Locate the cell with the specified text and output its [x, y] center coordinate. 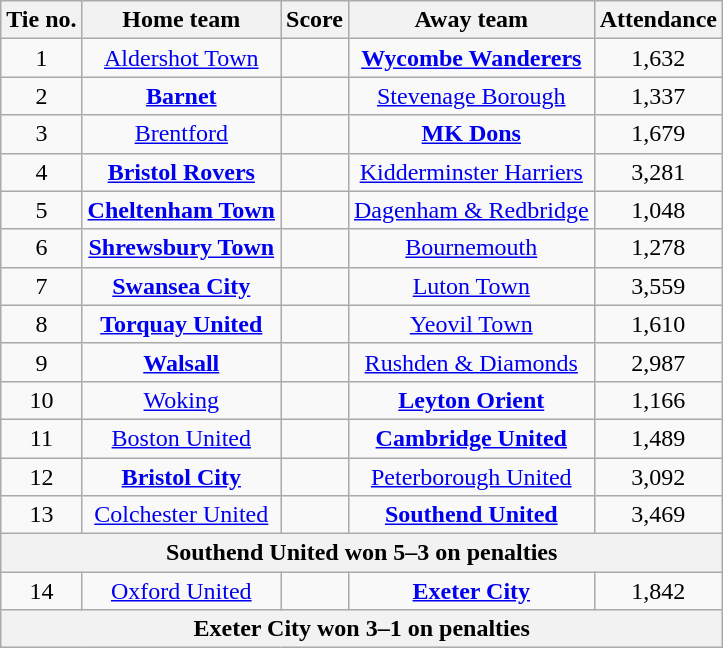
2,987 [658, 362]
6 [42, 248]
4 [42, 172]
Woking [181, 400]
Walsall [181, 362]
Bournemouth [471, 248]
1,679 [658, 134]
1,842 [658, 591]
9 [42, 362]
Southend United won 5–3 on penalties [362, 553]
Torquay United [181, 324]
13 [42, 515]
12 [42, 477]
Score [314, 20]
Boston United [181, 438]
Swansea City [181, 286]
Leyton Orient [471, 400]
Dagenham & Redbridge [471, 210]
Rushden & Diamonds [471, 362]
Wycombe Wanderers [471, 58]
Colchester United [181, 515]
Brentford [181, 134]
Away team [471, 20]
7 [42, 286]
1,166 [658, 400]
Cambridge United [471, 438]
Shrewsbury Town [181, 248]
Cheltenham Town [181, 210]
Exeter City [471, 591]
2 [42, 96]
1,048 [658, 210]
Oxford United [181, 591]
Kidderminster Harriers [471, 172]
Yeovil Town [471, 324]
Attendance [658, 20]
3,559 [658, 286]
1 [42, 58]
Stevenage Borough [471, 96]
3,092 [658, 477]
Aldershot Town [181, 58]
1,278 [658, 248]
Exeter City won 3–1 on penalties [362, 629]
Bristol Rovers [181, 172]
MK Dons [471, 134]
11 [42, 438]
Peterborough United [471, 477]
3 [42, 134]
Southend United [471, 515]
1,632 [658, 58]
3,281 [658, 172]
Bristol City [181, 477]
1,489 [658, 438]
Tie no. [42, 20]
5 [42, 210]
8 [42, 324]
10 [42, 400]
Barnet [181, 96]
1,610 [658, 324]
14 [42, 591]
1,337 [658, 96]
Home team [181, 20]
Luton Town [471, 286]
3,469 [658, 515]
